Provide the (X, Y) coordinate of the cell's center where the given text is located.  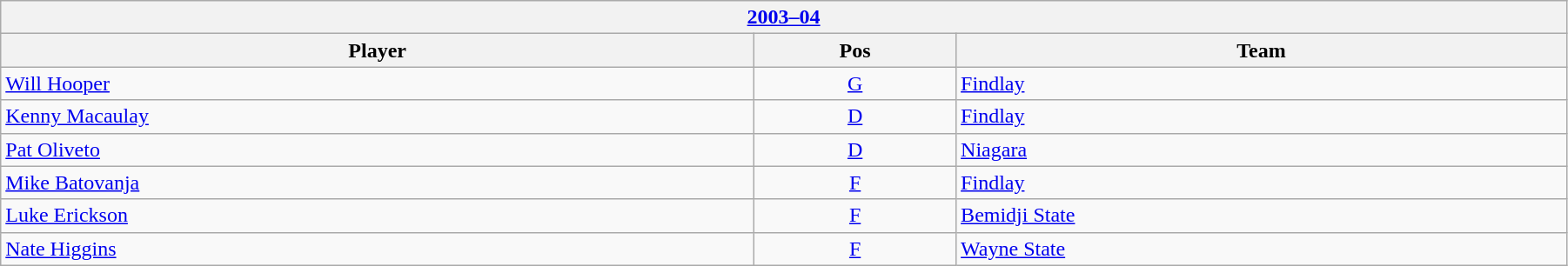
G (855, 83)
Kenny Macaulay (378, 116)
Pos (855, 50)
Bemidji State (1262, 216)
Team (1262, 50)
Niagara (1262, 150)
2003–04 (784, 17)
Mike Batovanja (378, 183)
Pat Oliveto (378, 150)
Wayne State (1262, 249)
Will Hooper (378, 83)
Luke Erickson (378, 216)
Player (378, 50)
Nate Higgins (378, 249)
